Capture the cell that displays the provided text and extract its [x, y] central coordinate. 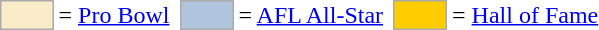
= AFL All-Star [311, 15]
= Pro Bowl [114, 15]
